Return [x, y] of the center of cell containing provided text 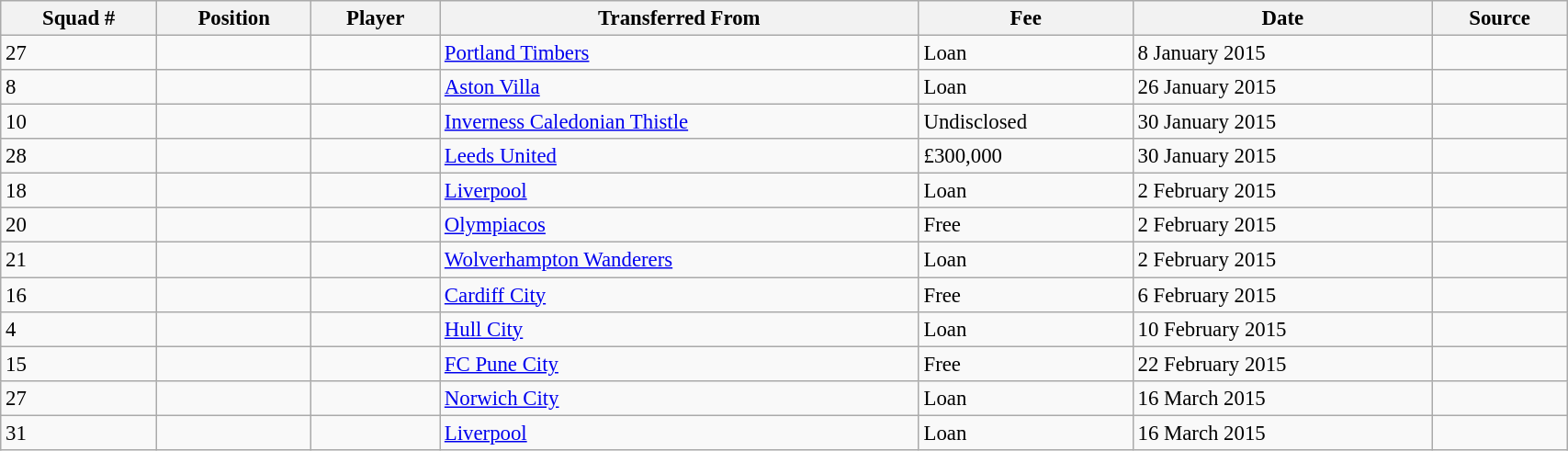
31 [79, 433]
Fee [1025, 18]
Squad # [79, 18]
6 February 2015 [1282, 295]
Portland Timbers [680, 53]
Cardiff City [680, 295]
4 [79, 329]
£300,000 [1025, 156]
Source [1499, 18]
21 [79, 260]
Hull City [680, 329]
Wolverhampton Wanderers [680, 260]
Transferred From [680, 18]
Aston Villa [680, 87]
8 January 2015 [1282, 53]
10 [79, 122]
Position [233, 18]
20 [79, 225]
15 [79, 364]
10 February 2015 [1282, 329]
Norwich City [680, 398]
Inverness Caledonian Thistle [680, 122]
26 January 2015 [1282, 87]
Leeds United [680, 156]
18 [79, 191]
Undisclosed [1025, 122]
Player [376, 18]
Date [1282, 18]
8 [79, 87]
16 [79, 295]
Olympiacos [680, 225]
22 February 2015 [1282, 364]
FC Pune City [680, 364]
28 [79, 156]
